Extract the [x, y] coordinate from the center of the cell holding the provided text.  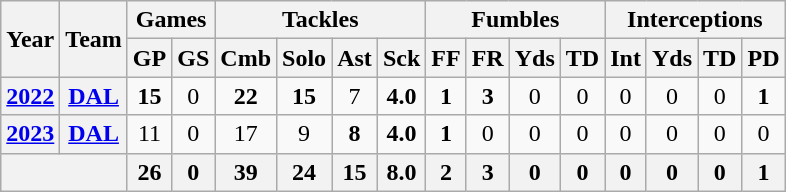
Tackles [320, 20]
2 [446, 172]
Sck [401, 58]
PD [764, 58]
39 [246, 172]
Ast [355, 58]
8 [355, 134]
2022 [30, 96]
26 [149, 172]
17 [246, 134]
FR [488, 58]
Solo [304, 58]
Year [30, 39]
22 [246, 96]
Int [626, 58]
8.0 [401, 172]
11 [149, 134]
Cmb [246, 58]
Fumbles [516, 20]
Team [94, 39]
7 [355, 96]
9 [304, 134]
Interceptions [695, 20]
GS [194, 58]
Games [170, 20]
GP [149, 58]
24 [304, 172]
2023 [30, 134]
FF [446, 58]
